Determine the [x, y] coordinate at the center of the cell enclosing the given text.  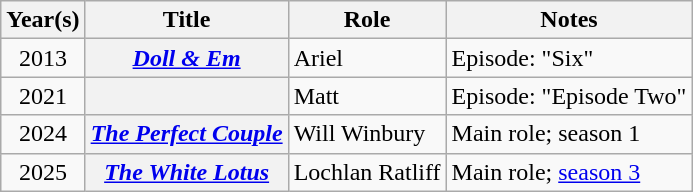
The White Lotus [186, 172]
Will Winbury [367, 134]
Role [367, 20]
Year(s) [43, 20]
Episode: "Six" [569, 58]
Doll & Em [186, 58]
2013 [43, 58]
Matt [367, 96]
Notes [569, 20]
Main role; season 1 [569, 134]
2024 [43, 134]
Main role; season 3 [569, 172]
Episode: "Episode Two" [569, 96]
Lochlan Ratliff [367, 172]
2021 [43, 96]
2025 [43, 172]
Title [186, 20]
The Perfect Couple [186, 134]
Ariel [367, 58]
